Pinpoint the cell where the given text exists, returning its [X, Y] midpoint coordinate. 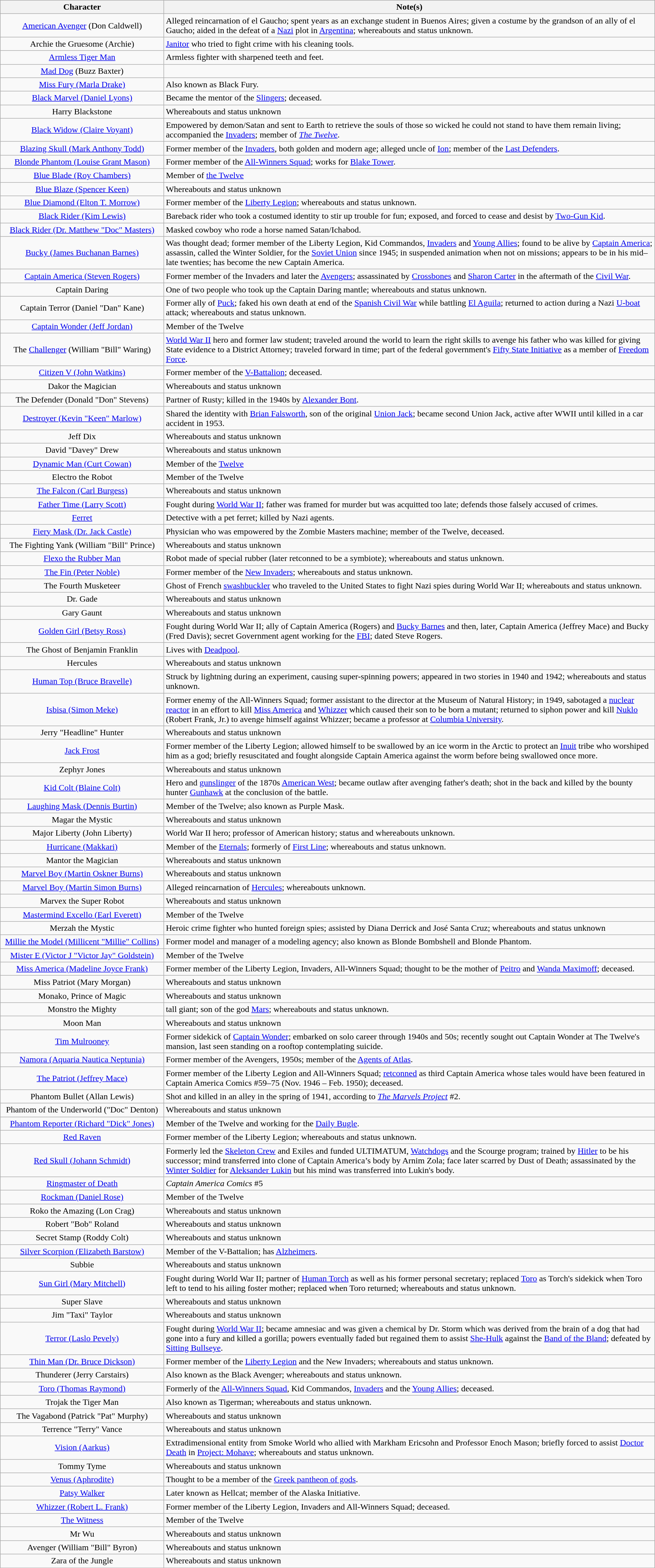
Tim Mulrooney [82, 1042]
The Fourth Musketeer [82, 586]
Note(s) [409, 7]
Citizen V (John Watkins) [82, 373]
Partner of Rusty; killed in the 1940s by Alexander Bont. [409, 400]
Super Slave [82, 1302]
Former member of the Liberty Legion and the New Invaders; whereabouts and status unknown. [409, 1361]
American Avenger (Don Caldwell) [82, 26]
The Challenger (William "Bill" Waring) [82, 349]
Roko the Amazing (Lon Crag) [82, 1211]
Became the mentor of the Slingers; deceased. [409, 98]
Janitor who tried to fight crime with his cleaning tools. [409, 44]
Gary Gaunt [82, 613]
The Vagabond (Patrick "Pat" Murphy) [82, 1416]
Jim "Taxi" Taylor [82, 1315]
Rockman (Daniel Rose) [82, 1197]
Formerly of the All-Winners Squad, Kid Commandos, Invaders and the Young Allies; deceased. [409, 1388]
Mister E (Victor J "Victor Jay" Goldstein) [82, 955]
Also known as the Black Avenger; whereabouts and status unknown. [409, 1375]
Thunderer (Jerry Carstairs) [82, 1375]
Toro (Thomas Raymond) [82, 1388]
The Defender (Donald "Don" Stevens) [82, 400]
Red Skull (Johann Schmidt) [82, 1160]
Detective with a pet ferret; killed by Nazi agents. [409, 518]
Masked cowboy who rode a horse named Satan/Ichabod. [409, 230]
Armless Tiger Man [82, 57]
Later known as Hellcat; member of the Alaska Initiative. [409, 1493]
Human Top (Bruce Bravelle) [82, 681]
Silver Scorpion (Elizabeth Barstow) [82, 1251]
Miss Fury (Marla Drake) [82, 84]
Member of the Eternals; formerly of First Line; whereabouts and status unknown. [409, 847]
The Patriot (Jeffrey Mace) [82, 1078]
Member of the V-Battalion; has Alzheimers. [409, 1251]
Archie the Gruesome (Archie) [82, 44]
Captain Terror (Daniel "Dan" Kane) [82, 308]
Thought to be a member of the Greek pantheon of gods. [409, 1480]
Captain Daring [82, 290]
Hurricane (Makkari) [82, 847]
Blue Diamond (Elton T. Morrow) [82, 203]
Mr Wu [82, 1534]
Former member of the All-Winners Squad; works for Blake Tower. [409, 162]
Former member of the Liberty Legion, Invaders, All-Winners Squad; thought to be the mother of Peitro and Wanda Maximoff; deceased. [409, 969]
Captain Wonder (Jeff Jordan) [82, 326]
Jeff Dix [82, 436]
Ghost of French swashbuckler who traveled to the United States to fight Nazi spies during World War II; whereabouts and status unknown. [409, 586]
Jerry "Headline" Hunter [82, 733]
Miss Patriot (Mary Morgan) [82, 982]
Lives with Deadpool. [409, 649]
Shot and killed in an alley in the spring of 1941, according to The Marvels Project #2. [409, 1096]
Former member of the V-Battalion; deceased. [409, 373]
Heroic crime fighter who hunted foreign spies; assisted by Diana Derrick and José Santa Cruz; whereabouts and status unknown [409, 928]
Merzah the Mystic [82, 928]
Avenger (William "Bill" Byron) [82, 1547]
Sun Girl (Mary Mitchell) [82, 1283]
Hercules [82, 663]
The Fighting Yank (William "Bill" Prince) [82, 545]
Black Marvel (Daniel Lyons) [82, 98]
Zephyr Jones [82, 769]
One of two people who took up the Captain Daring mantle; whereabouts and status unknown. [409, 290]
The Fin (Peter Noble) [82, 572]
Also known as Black Fury. [409, 84]
Terrence "Terry" Vance [82, 1429]
Ferret [82, 518]
Fiery Mask (Dr. Jack Castle) [82, 531]
Whizzer (Robert L. Frank) [82, 1507]
The Witness [82, 1520]
tall giant; son of the god Mars; whereabouts and status unknown. [409, 1009]
Dr. Gade [82, 599]
Father Time (Larry Scott) [82, 504]
Former member of the Avengers, 1950s; member of the Agents of Atlas. [409, 1060]
Thin Man (Dr. Bruce Dickson) [82, 1361]
Dakor the Magician [82, 386]
Moon Man [82, 1023]
Patsy Walker [82, 1493]
Captain America Comics #5 [409, 1183]
Vision (Aarkus) [82, 1448]
Phantom Reporter (Richard "Dick" Jones) [82, 1123]
Destroyer (Kevin "Keen" Marlow) [82, 418]
Kid Colt (Blaine Colt) [82, 788]
Isbisa (Simon Meke) [82, 710]
Physician who was empowered by the Zombie Masters machine; member of the Twelve, deceased. [409, 531]
Blue Blade (Roy Chambers) [82, 175]
Subbie [82, 1265]
Alleged reincarnation of Hercules; whereabouts unknown. [409, 887]
Character [82, 7]
Major Liberty (John Liberty) [82, 833]
Blonde Phantom (Louise Grant Mason) [82, 162]
Captain America (Steven Rogers) [82, 276]
Terror (Laslo Pevely) [82, 1338]
Bareback rider who took a costumed identity to stir up trouble for fun; exposed, and forced to cease and desist by Two-Gun Kid. [409, 216]
Former member of the New Invaders; whereabouts and status unknown. [409, 572]
Venus (Aphrodite) [82, 1480]
World War II hero; professor of American history; status and whereabouts unknown. [409, 833]
Blue Blaze (Spencer Keen) [82, 189]
Magar the Mystic [82, 820]
Black Rider (Kim Lewis) [82, 216]
Marvex the Super Robot [82, 901]
Robot made of special rubber (later retconned to be a symbiote); whereabouts and status unknown. [409, 559]
Electro the Robot [82, 477]
Flexo the Rubber Man [82, 559]
Mad Dog (Buzz Baxter) [82, 71]
Miss America (Madeline Joyce Frank) [82, 969]
Mastermind Excello (Earl Everett) [82, 914]
Secret Stamp (Roddy Colt) [82, 1238]
Monstro the Mighty [82, 1009]
Laughing Mask (Dennis Burtin) [82, 806]
Jack Frost [82, 751]
Namora (Aquaria Nautica Neptunia) [82, 1060]
Zara of the Jungle [82, 1561]
Blazing Skull (Mark Anthony Todd) [82, 148]
Red Raven [82, 1137]
Mantor the Magician [82, 860]
Marvel Boy (Martin Simon Burns) [82, 887]
Monako, Prince of Magic [82, 996]
Tommy Tyme [82, 1466]
Former member of the Invaders, both golden and modern age; alleged uncle of Ion; member of the Last Defenders. [409, 148]
Robert "Bob" Roland [82, 1224]
Dynamic Man (Curt Cowan) [82, 463]
Black Widow (Claire Voyant) [82, 130]
The Falcon (Carl Burgess) [82, 491]
Trojak the Tiger Man [82, 1402]
Bucky (James Buchanan Barnes) [82, 253]
Harry Blackstone [82, 111]
Former member of the Liberty Legion, Invaders and All-Winners Squad; deceased. [409, 1507]
Struck by lightning during an experiment, causing super-spinning powers; appeared in two stories in 1940 and 1942; whereabouts and status unknown. [409, 681]
Member of the Twelve and working for the Daily Bugle. [409, 1123]
Phantom of the Underworld ("Doc" Denton) [82, 1110]
Marvel Boy (Martin Oskner Burns) [82, 874]
Armless fighter with sharpened teeth and feet. [409, 57]
David "Davey" Drew [82, 450]
Member of the Twelve; also known as Purple Mask. [409, 806]
Millie the Model (Millicent "Millie" Collins) [82, 941]
Phantom Bullet (Allan Lewis) [82, 1096]
Former member of the Invaders and later the Avengers; assassinated by Crossbones and Sharon Carter in the aftermath of the Civil War. [409, 276]
Black Rider (Dr. Matthew "Doc" Masters) [82, 230]
Fought during World War II; father was framed for murder but was acquitted too late; defends those falsely accused of crimes. [409, 504]
Golden Girl (Betsy Ross) [82, 631]
The Ghost of Benjamin Franklin [82, 649]
Also known as Tigerman; whereabouts and status unknown. [409, 1402]
Ringmaster of Death [82, 1183]
Former model and manager of a modeling agency; also known as Blonde Bombshell and Blonde Phantom. [409, 941]
